Provide the [X, Y] coordinate of the cell's center where the given text is located.  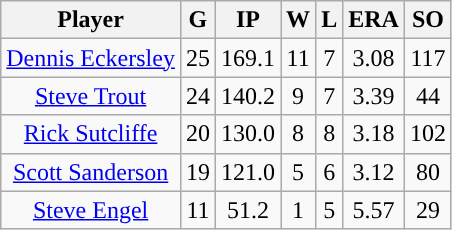
121.0 [248, 172]
169.1 [248, 58]
20 [198, 134]
Steve Engel [91, 210]
Scott Sanderson [91, 172]
L [330, 20]
1 [298, 210]
29 [428, 210]
80 [428, 172]
9 [298, 96]
3.39 [374, 96]
19 [198, 172]
51.2 [248, 210]
IP [248, 20]
102 [428, 134]
Steve Trout [91, 96]
W [298, 20]
Player [91, 20]
117 [428, 58]
44 [428, 96]
24 [198, 96]
G [198, 20]
3.08 [374, 58]
140.2 [248, 96]
SO [428, 20]
25 [198, 58]
Rick Sutcliffe [91, 134]
6 [330, 172]
Dennis Eckersley [91, 58]
3.18 [374, 134]
3.12 [374, 172]
ERA [374, 20]
130.0 [248, 134]
5.57 [374, 210]
